Return [x, y] of the center of cell containing provided text 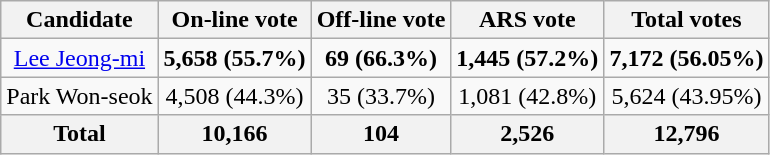
2,526 [528, 134]
1,445 (57.2%) [528, 58]
Total [80, 134]
12,796 [686, 134]
104 [381, 134]
1,081 (42.8%) [528, 96]
7,172 (56.05%) [686, 58]
Candidate [80, 20]
ARS vote [528, 20]
4,508 (44.3%) [234, 96]
Total votes [686, 20]
5,658 (55.7%) [234, 58]
69 (66.3%) [381, 58]
Park Won-seok [80, 96]
Off-line vote [381, 20]
10,166 [234, 134]
Lee Jeong-mi [80, 58]
5,624 (43.95%) [686, 96]
On-line vote [234, 20]
35 (33.7%) [381, 96]
